Scan for the cell matching the given text and deliver its (x, y) coordinate at center. 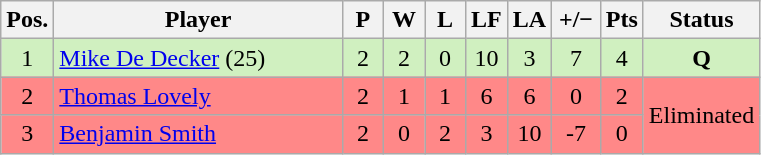
Q (701, 58)
Mike De Decker (25) (198, 58)
4 (622, 58)
Status (701, 20)
W (404, 20)
LF (487, 20)
7 (576, 58)
Benjamin Smith (198, 134)
+/− (576, 20)
-7 (576, 134)
P (362, 20)
L (444, 20)
Pos. (28, 20)
Player (198, 20)
Pts (622, 20)
Eliminated (701, 115)
Thomas Lovely (198, 96)
LA (529, 20)
